Search for the cell housing the specified text and yield its (x, y) center coordinate. 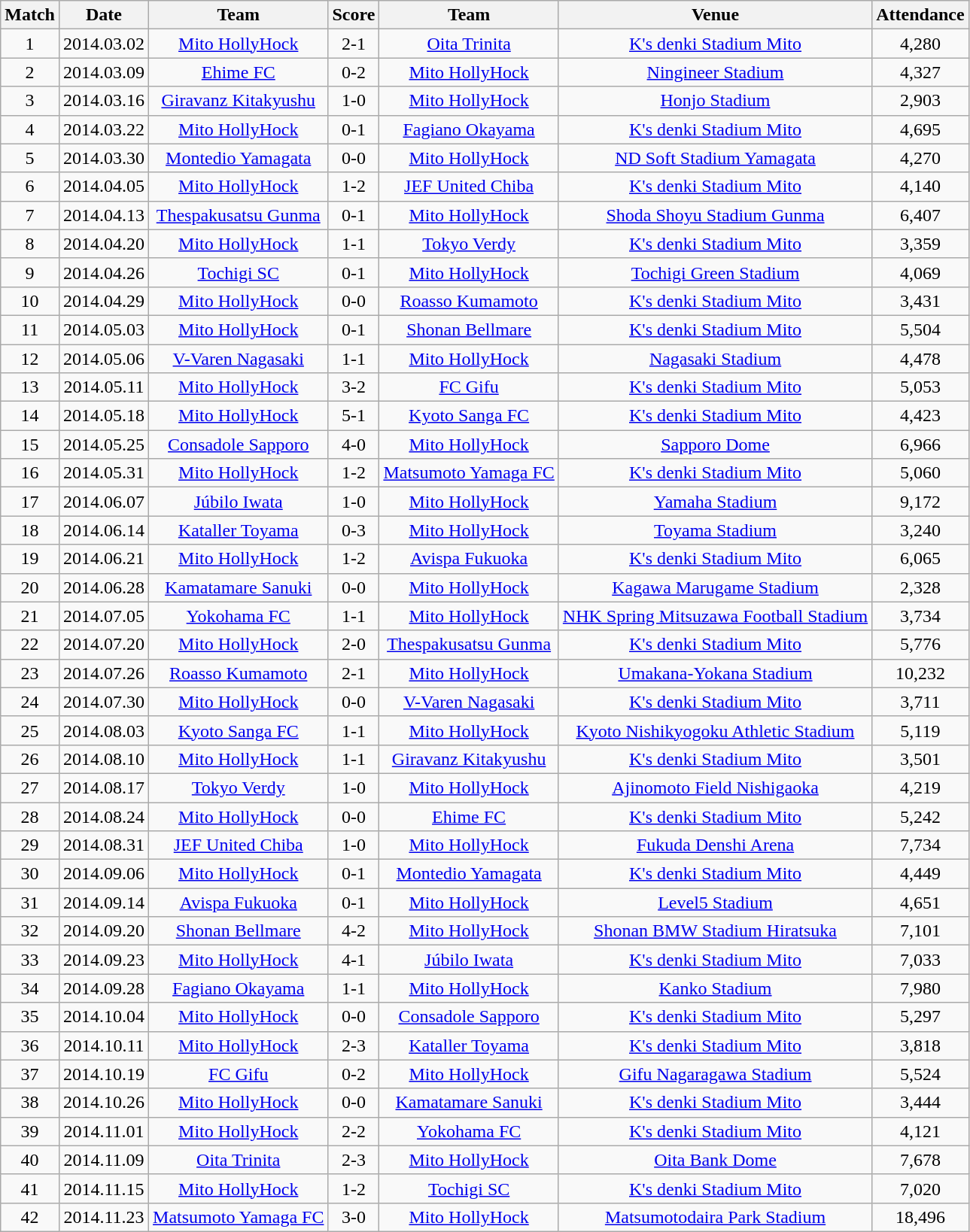
11 (30, 329)
12 (30, 359)
2,903 (920, 101)
39 (30, 1131)
21 (30, 616)
40 (30, 1160)
4,219 (920, 787)
6,407 (920, 215)
5,504 (920, 329)
Kanko Stadium (715, 988)
3,431 (920, 301)
Sapporo Dome (715, 445)
4,695 (920, 129)
4,449 (920, 874)
2014.08.03 (104, 730)
2014.08.31 (104, 845)
7,101 (920, 931)
2014.05.06 (104, 359)
10,232 (920, 673)
Toyama Stadium (715, 530)
2014.09.23 (104, 960)
3,734 (920, 616)
5-1 (354, 416)
2 (30, 72)
Honjo Stadium (715, 101)
Nagasaki Stadium (715, 359)
23 (30, 673)
36 (30, 1045)
4-2 (354, 931)
2014.10.04 (104, 1017)
3,711 (920, 702)
2014.11.15 (104, 1188)
Matsumotodaira Park Stadium (715, 1217)
5,053 (920, 387)
2014.03.09 (104, 72)
4-0 (354, 445)
2014.11.01 (104, 1131)
6,966 (920, 445)
4,280 (920, 44)
5,524 (920, 1074)
25 (30, 730)
2014.10.26 (104, 1103)
2014.03.02 (104, 44)
2014.06.14 (104, 530)
7,020 (920, 1188)
14 (30, 416)
2014.05.25 (104, 445)
29 (30, 845)
Umakana-Yokana Stadium (715, 673)
18 (30, 530)
4,140 (920, 187)
24 (30, 702)
Tochigi Green Stadium (715, 272)
2-2 (354, 1131)
42 (30, 1217)
2014.07.05 (104, 616)
2014.09.06 (104, 874)
7,980 (920, 988)
22 (30, 645)
16 (30, 473)
31 (30, 903)
Kyoto Nishikyogoku Athletic Stadium (715, 730)
Shonan BMW Stadium Hiratsuka (715, 931)
Fukuda Denshi Arena (715, 845)
5,297 (920, 1017)
2014.04.13 (104, 215)
9 (30, 272)
1 (30, 44)
5 (30, 158)
Venue (715, 15)
2014.11.09 (104, 1160)
2014.07.20 (104, 645)
27 (30, 787)
2014.05.11 (104, 387)
2014.05.18 (104, 416)
3-2 (354, 387)
5,119 (920, 730)
Ajinomoto Field Nishigaoka (715, 787)
2014.10.11 (104, 1045)
5,060 (920, 473)
Attendance (920, 15)
Ningineer Stadium (715, 72)
33 (30, 960)
4,270 (920, 158)
2014.11.23 (104, 1217)
4,651 (920, 903)
2014.07.26 (104, 673)
2014.08.24 (104, 816)
2014.03.30 (104, 158)
Score (354, 15)
Gifu Nagaragawa Stadium (715, 1074)
2014.06.07 (104, 502)
20 (30, 587)
2,328 (920, 587)
30 (30, 874)
6 (30, 187)
Level5 Stadium (715, 903)
2014.04.29 (104, 301)
3,818 (920, 1045)
9,172 (920, 502)
28 (30, 816)
ND Soft Stadium Yamagata (715, 158)
Date (104, 15)
2014.10.19 (104, 1074)
34 (30, 988)
Shoda Shoyu Stadium Gunma (715, 215)
NHK Spring Mitsuzawa Football Stadium (715, 616)
13 (30, 387)
41 (30, 1188)
Match (30, 15)
18,496 (920, 1217)
10 (30, 301)
2-0 (354, 645)
Yamaha Stadium (715, 502)
3,444 (920, 1103)
2014.07.30 (104, 702)
3,501 (920, 759)
2014.09.20 (104, 931)
3,359 (920, 244)
4,478 (920, 359)
7 (30, 215)
0-3 (354, 530)
5,242 (920, 816)
6,065 (920, 559)
7,678 (920, 1160)
2014.04.05 (104, 187)
4-1 (354, 960)
35 (30, 1017)
17 (30, 502)
2014.08.17 (104, 787)
3 (30, 101)
4,069 (920, 272)
4,327 (920, 72)
4 (30, 129)
2014.09.28 (104, 988)
26 (30, 759)
2014.04.26 (104, 272)
38 (30, 1103)
2014.06.28 (104, 587)
2014.04.20 (104, 244)
2014.03.16 (104, 101)
3-0 (354, 1217)
2014.09.14 (104, 903)
7,734 (920, 845)
2014.03.22 (104, 129)
8 (30, 244)
15 (30, 445)
32 (30, 931)
7,033 (920, 960)
2014.06.21 (104, 559)
19 (30, 559)
5,776 (920, 645)
4,423 (920, 416)
Oita Bank Dome (715, 1160)
2014.08.10 (104, 759)
4,121 (920, 1131)
2014.05.03 (104, 329)
37 (30, 1074)
3,240 (920, 530)
2014.05.31 (104, 473)
Kagawa Marugame Stadium (715, 587)
